Capture the cell that displays the provided text and extract its [x, y] central coordinate. 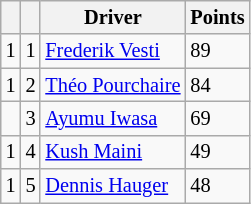
89 [217, 51]
69 [217, 118]
4 [31, 152]
84 [217, 85]
49 [217, 152]
Dennis Hauger [112, 186]
5 [31, 186]
2 [31, 85]
Ayumu Iwasa [112, 118]
Points [217, 17]
48 [217, 186]
Frederik Vesti [112, 51]
Kush Maini [112, 152]
3 [31, 118]
Théo Pourchaire [112, 85]
Driver [112, 17]
